Find where the given text appears and provide that cell's center as (x, y) coordinate. 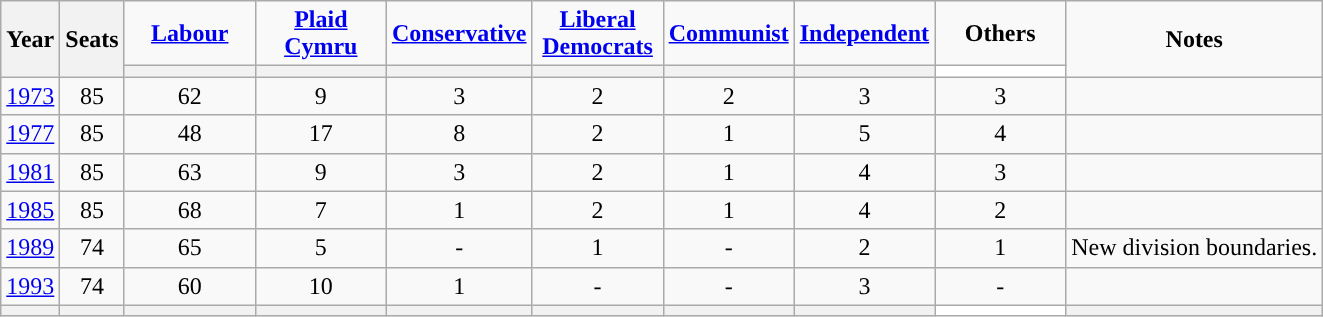
Seats (92, 39)
65 (190, 248)
63 (190, 172)
68 (190, 210)
62 (190, 96)
1989 (30, 248)
8 (459, 134)
Liberal Democrats (598, 34)
Year (30, 39)
1993 (30, 286)
17 (320, 134)
1985 (30, 210)
Communist (728, 34)
48 (190, 134)
10 (320, 286)
1973 (30, 96)
1977 (30, 134)
Notes (1194, 39)
New division boundaries. (1194, 248)
Independent (864, 34)
60 (190, 286)
Labour (190, 34)
Conservative (459, 34)
7 (320, 210)
Others (1000, 34)
Plaid Cymru (320, 34)
1981 (30, 172)
